Scan for the cell matching the given text and deliver its (x, y) coordinate at center. 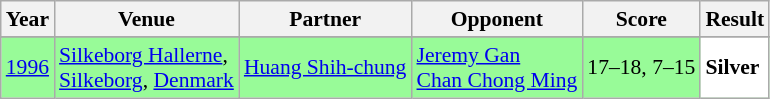
17–18, 7–15 (641, 68)
Huang Shih-chung (326, 68)
Opponent (496, 19)
Jeremy Gan Chan Chong Ming (496, 68)
Silkeborg Hallerne,Silkeborg, Denmark (146, 68)
Venue (146, 19)
1996 (28, 68)
Partner (326, 19)
Year (28, 19)
Score (641, 19)
Result (734, 19)
Silver (734, 68)
